Capture the cell that displays the provided text and extract its (X, Y) central coordinate. 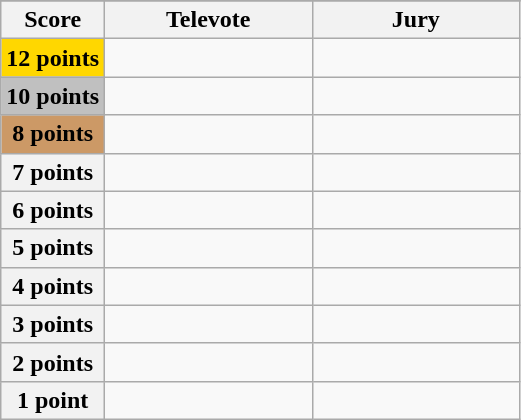
7 points (53, 172)
Jury (416, 20)
3 points (53, 324)
5 points (53, 248)
Score (53, 20)
2 points (53, 362)
6 points (53, 210)
1 point (53, 400)
Televote (209, 20)
10 points (53, 96)
4 points (53, 286)
8 points (53, 134)
12 points (53, 58)
